Provide the [X, Y] coordinate of the cell's center where the given text is located.  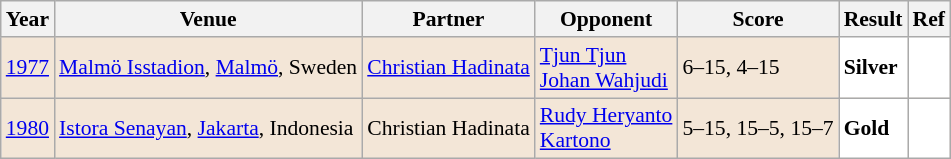
Istora Senayan, Jakarta, Indonesia [208, 128]
5–15, 15–5, 15–7 [758, 128]
Silver [874, 68]
Year [28, 19]
Score [758, 19]
Opponent [606, 19]
Rudy Heryanto Kartono [606, 128]
Result [874, 19]
Venue [208, 19]
1980 [28, 128]
Partner [448, 19]
Malmö Isstadion, Malmö, Sweden [208, 68]
Ref [929, 19]
6–15, 4–15 [758, 68]
Gold [874, 128]
1977 [28, 68]
Tjun Tjun Johan Wahjudi [606, 68]
